Locate the cell with the specified text and output its (x, y) center coordinate. 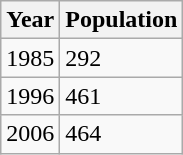
1996 (30, 96)
461 (122, 96)
1985 (30, 58)
292 (122, 58)
Year (30, 20)
Population (122, 20)
464 (122, 134)
2006 (30, 134)
